Output the [X, Y] coordinate of the center of the cell containing the given text.  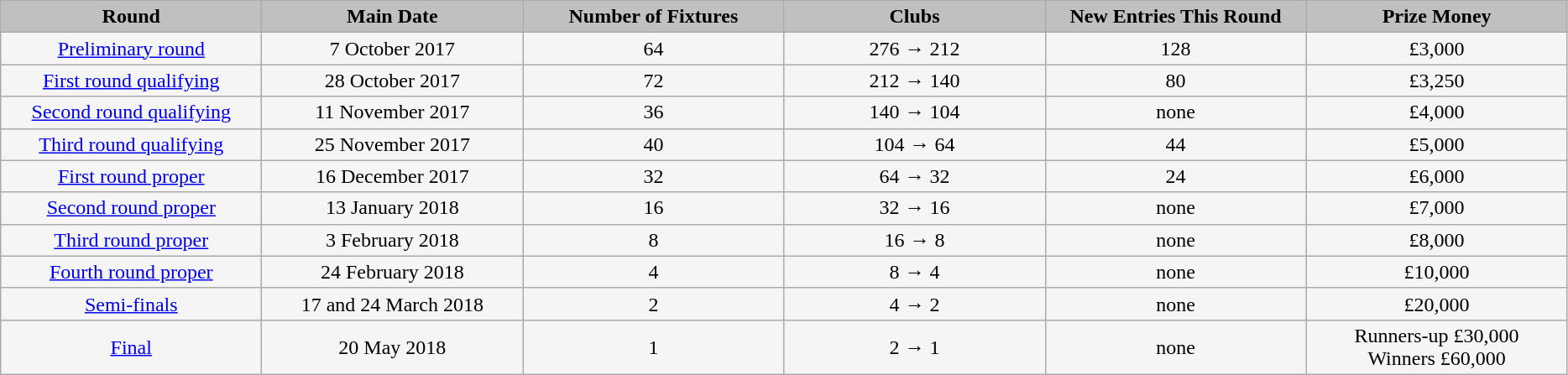
£7,000 [1437, 208]
Third round proper [131, 240]
32 [653, 176]
17 and 24 March 2018 [393, 304]
First round qualifying [131, 81]
Number of Fixtures [653, 17]
4 [653, 272]
8 [653, 240]
Preliminary round [131, 49]
128 [1175, 49]
Round [131, 17]
Runners-up £30,000 Winners £60,000 [1437, 347]
£3,250 [1437, 81]
16 → 8 [915, 240]
64 → 32 [915, 176]
25 November 2017 [393, 144]
104 → 64 [915, 144]
Second round proper [131, 208]
16 December 2017 [393, 176]
80 [1175, 81]
13 January 2018 [393, 208]
First round proper [131, 176]
20 May 2018 [393, 347]
Fourth round proper [131, 272]
£5,000 [1437, 144]
212 → 140 [915, 81]
276 → 212 [915, 49]
140 → 104 [915, 112]
28 October 2017 [393, 81]
1 [653, 347]
Final [131, 347]
Main Date [393, 17]
44 [1175, 144]
8 → 4 [915, 272]
New Entries This Round [1175, 17]
32 → 16 [915, 208]
Second round qualifying [131, 112]
£8,000 [1437, 240]
7 October 2017 [393, 49]
Prize Money [1437, 17]
Third round qualifying [131, 144]
Semi-finals [131, 304]
£4,000 [1437, 112]
64 [653, 49]
72 [653, 81]
36 [653, 112]
Clubs [915, 17]
2 [653, 304]
16 [653, 208]
11 November 2017 [393, 112]
£6,000 [1437, 176]
4 → 2 [915, 304]
24 February 2018 [393, 272]
40 [653, 144]
2 → 1 [915, 347]
£20,000 [1437, 304]
3 February 2018 [393, 240]
24 [1175, 176]
£10,000 [1437, 272]
£3,000 [1437, 49]
